Extract the (X, Y) coordinate from the center of the cell holding the provided text.  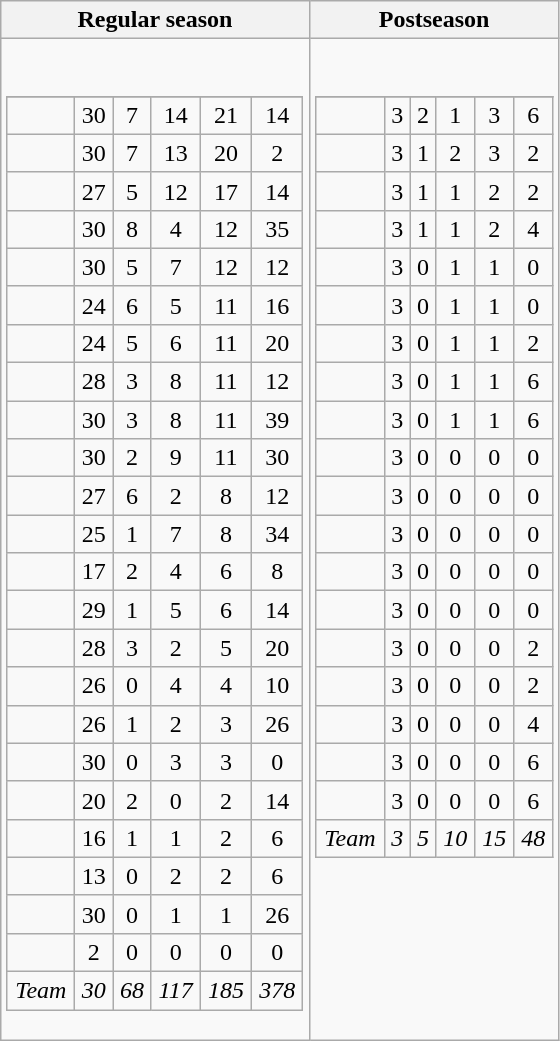
378 (278, 991)
185 (226, 991)
Postseason (434, 20)
29 (94, 610)
Regular season (155, 20)
117 (176, 991)
48 (534, 838)
39 (278, 420)
25 (94, 534)
9 (176, 458)
15 (494, 838)
35 (278, 229)
21 (226, 115)
68 (132, 991)
34 (278, 534)
